Extract the (X, Y) coordinate from the center of the cell holding the provided text.  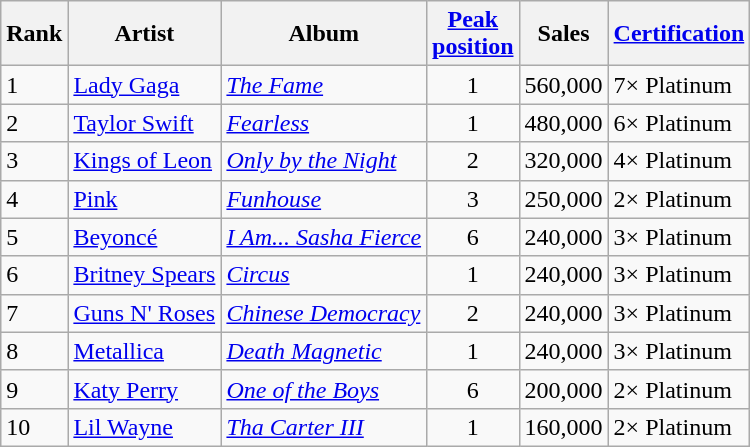
Peakposition (473, 34)
Beyoncé (144, 237)
160,000 (564, 427)
Album (324, 34)
Kings of Leon (144, 161)
Lady Gaga (144, 85)
Certification (679, 34)
Rank (34, 34)
200,000 (564, 389)
4 (34, 199)
Metallica (144, 351)
6× Platinum (679, 123)
Lil Wayne (144, 427)
5 (34, 237)
Funhouse (324, 199)
Britney Spears (144, 275)
Katy Perry (144, 389)
7 (34, 313)
Circus (324, 275)
One of the Boys (324, 389)
7× Platinum (679, 85)
I Am... Sasha Fierce (324, 237)
Only by the Night (324, 161)
Death Magnetic (324, 351)
Artist (144, 34)
9 (34, 389)
Pink (144, 199)
Guns N' Roses (144, 313)
10 (34, 427)
The Fame (324, 85)
480,000 (564, 123)
Chinese Democracy (324, 313)
320,000 (564, 161)
8 (34, 351)
4× Platinum (679, 161)
Sales (564, 34)
Taylor Swift (144, 123)
560,000 (564, 85)
Fearless (324, 123)
Tha Carter III (324, 427)
250,000 (564, 199)
